Extract the (x, y) coordinate from the center of the cell holding the provided text.  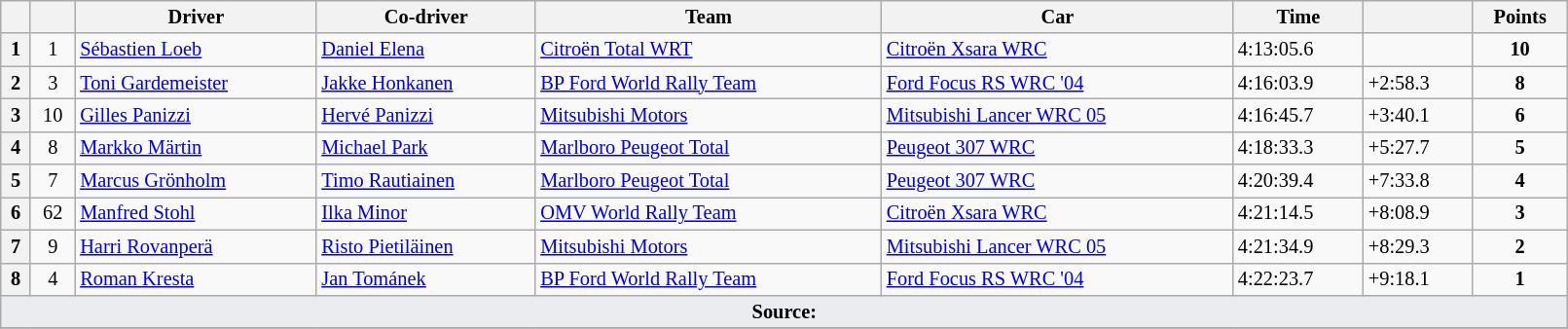
+2:58.3 (1418, 83)
Manfred Stohl (196, 213)
4:13:05.6 (1298, 50)
Gilles Panizzi (196, 115)
4:20:39.4 (1298, 181)
Car (1057, 17)
Michael Park (426, 148)
Markko Märtin (196, 148)
Jakke Honkanen (426, 83)
Driver (196, 17)
62 (53, 213)
Sébastien Loeb (196, 50)
Citroën Total WRT (709, 50)
Harri Rovanperä (196, 246)
Risto Pietiläinen (426, 246)
Jan Tománek (426, 279)
+3:40.1 (1418, 115)
Timo Rautiainen (426, 181)
+5:27.7 (1418, 148)
Hervé Panizzi (426, 115)
4:18:33.3 (1298, 148)
4:22:23.7 (1298, 279)
Roman Kresta (196, 279)
Time (1298, 17)
4:16:45.7 (1298, 115)
Toni Gardemeister (196, 83)
Marcus Grönholm (196, 181)
OMV World Rally Team (709, 213)
Points (1519, 17)
Co-driver (426, 17)
4:21:14.5 (1298, 213)
Ilka Minor (426, 213)
9 (53, 246)
Source: (784, 311)
+8:29.3 (1418, 246)
+9:18.1 (1418, 279)
4:16:03.9 (1298, 83)
4:21:34.9 (1298, 246)
Daniel Elena (426, 50)
+8:08.9 (1418, 213)
Team (709, 17)
+7:33.8 (1418, 181)
